Determine the (X, Y) coordinate at the center of the cell enclosing the given text.  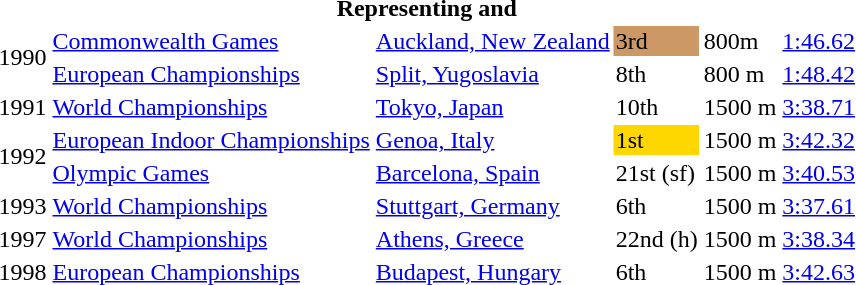
3rd (656, 41)
6th (656, 206)
Tokyo, Japan (492, 107)
800m (740, 41)
22nd (h) (656, 239)
Olympic Games (211, 173)
Barcelona, Spain (492, 173)
Stuttgart, Germany (492, 206)
1st (656, 140)
Auckland, New Zealand (492, 41)
21st (sf) (656, 173)
European Indoor Championships (211, 140)
Genoa, Italy (492, 140)
8th (656, 74)
Split, Yugoslavia (492, 74)
Commonwealth Games (211, 41)
800 m (740, 74)
10th (656, 107)
Athens, Greece (492, 239)
European Championships (211, 74)
